Capture the cell that displays the provided text and extract its [x, y] central coordinate. 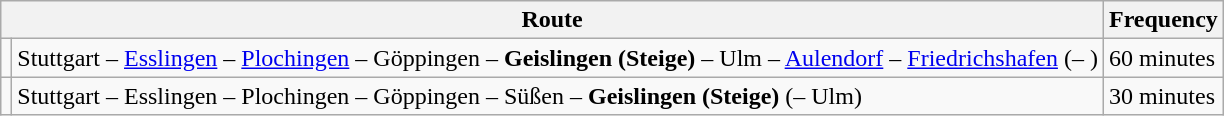
Frequency [1163, 20]
30 minutes [1163, 96]
60 minutes [1163, 58]
Stuttgart – Esslingen – Plochingen – Göppingen – Geislingen (Steige) – Ulm – Aulendorf – Friedrichshafen (– ) [558, 58]
Route [552, 20]
Stuttgart – Esslingen – Plochingen – Göppingen – Süßen – Geislingen (Steige) (– Ulm) [558, 96]
